Provide the [x, y] coordinate of the cell's center where the given text is located.  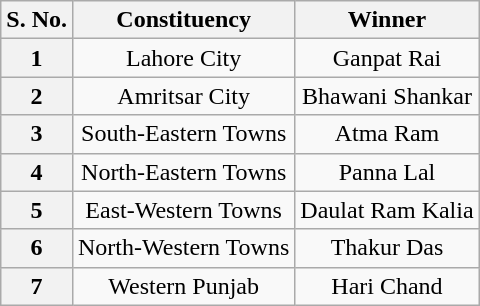
Daulat Ram Kalia [387, 210]
North-Western Towns [183, 248]
7 [37, 286]
S. No. [37, 20]
Western Punjab [183, 286]
Ganpat Rai [387, 58]
Bhawani Shankar [387, 96]
Winner [387, 20]
Panna Lal [387, 172]
Thakur Das [387, 248]
2 [37, 96]
6 [37, 248]
Atma Ram [387, 134]
3 [37, 134]
Lahore City [183, 58]
Amritsar City [183, 96]
Constituency [183, 20]
Hari Chand [387, 286]
4 [37, 172]
North-Eastern Towns [183, 172]
5 [37, 210]
South-Eastern Towns [183, 134]
East-Western Towns [183, 210]
1 [37, 58]
